From the cell containing the given text, extract its center point as (X, Y) coordinate. 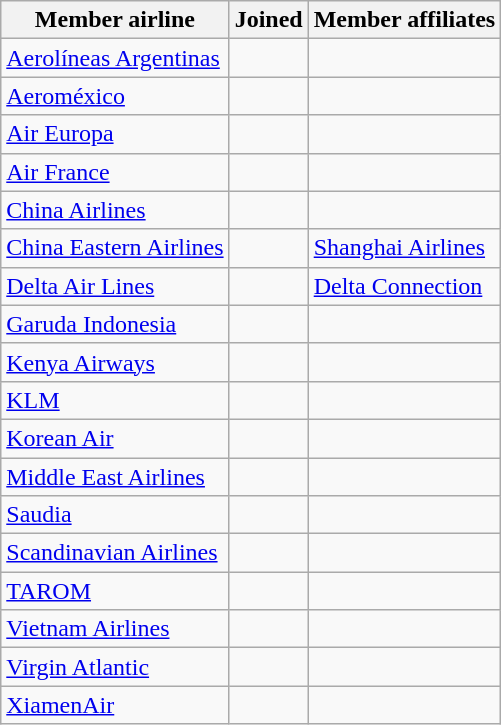
Aerolíneas Argentinas (115, 58)
Korean Air (115, 438)
Saudia (115, 515)
Scandinavian Airlines (115, 553)
Joined (268, 20)
KLM (115, 400)
Aeroméxico (115, 96)
Air Europa (115, 134)
TAROM (115, 591)
Delta Air Lines (115, 286)
Shanghai Airlines (404, 248)
Middle East Airlines (115, 477)
China Eastern Airlines (115, 248)
Member airline (115, 20)
XiamenAir (115, 705)
China Airlines (115, 210)
Virgin Atlantic (115, 667)
Vietnam Airlines (115, 629)
Kenya Airways (115, 362)
Air France (115, 172)
Delta Connection (404, 286)
Member affiliates (404, 20)
Garuda Indonesia (115, 324)
